Return (x, y) of the center of cell containing provided text 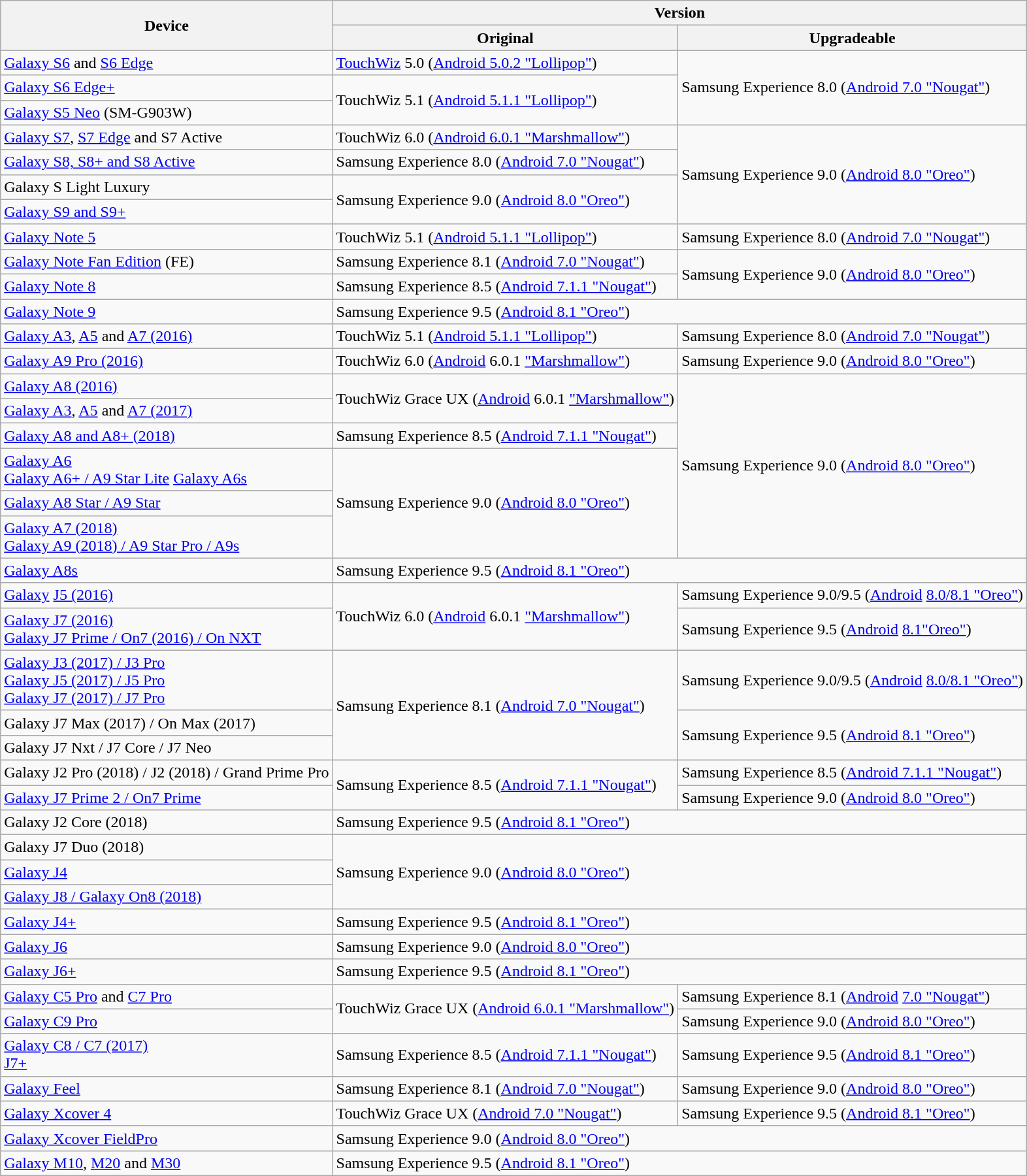
Galaxy Feel (167, 1088)
Galaxy Xcover FieldPro (167, 1138)
Galaxy S9 and S9+ (167, 212)
Galaxy Note Fan Edition (FE) (167, 261)
Device (167, 25)
Galaxy A7 (2018)Galaxy A9 (2018) / A9 Star Pro / A9s (167, 537)
Galaxy Note 9 (167, 312)
Galaxy J7 Nxt / J7 Core / J7 Neo (167, 747)
Galaxy A8s (167, 570)
Galaxy J5 (2016) (167, 595)
Version (679, 13)
Galaxy J6+ (167, 972)
Galaxy A8 and A8+ (2018) (167, 436)
Galaxy J7 Duo (2018) (167, 847)
Original (506, 38)
Galaxy S6 and S6 Edge (167, 63)
Galaxy Note 8 (167, 286)
Galaxy A3, A5 and A7 (2017) (167, 411)
Upgradeable (853, 38)
Galaxy J8 / Galaxy On8 (2018) (167, 897)
Galaxy S6 Edge+ (167, 88)
Galaxy J2 Pro (2018) / J2 (2018) / Grand Prime Pro (167, 772)
Galaxy J7 Prime 2 / On7 Prime (167, 798)
Galaxy C8 / C7 (2017) J7+ (167, 1054)
Samsung Experience 9.5 (Android 8.1"Oreo") (853, 629)
Galaxy S5 Neo (SM-G903W) (167, 112)
Galaxy A8 Star / A9 Star (167, 503)
Galaxy A9 Pro (2016) (167, 361)
TouchWiz 5.0 (Android 5.0.2 "Lollipop") (506, 63)
Galaxy J3 (2017) / J3 Pro Galaxy J5 (2017) / J5 Pro Galaxy J7 (2017) / J7 Pro (167, 680)
Galaxy C5 Pro and C7 Pro (167, 996)
Galaxy J6 (167, 947)
Galaxy A6Galaxy A6+ / A9 Star Lite Galaxy A6s (167, 469)
Galaxy A3, A5 and A7 (2016) (167, 336)
Galaxy J2 Core (2018) (167, 823)
Galaxy A8 (2016) (167, 386)
Galaxy S7, S7 Edge and S7 Active (167, 137)
Galaxy J7 Max (2017) / On Max (2017) (167, 723)
Galaxy J4+ (167, 922)
Galaxy C9 Pro (167, 1021)
Galaxy Note 5 (167, 237)
TouchWiz Grace UX (Android 7.0 "Nougat") (506, 1113)
Galaxy S8, S8+ and S8 Active (167, 162)
Galaxy M10, M20 and M30 (167, 1163)
Galaxy J7 (2016) Galaxy J7 Prime / On7 (2016) / On NXT (167, 629)
Galaxy S Light Luxury (167, 187)
Galaxy Xcover 4 (167, 1113)
Galaxy J4 (167, 872)
